Identify which cell holds the provided text, then report its (x, y) central coordinate. 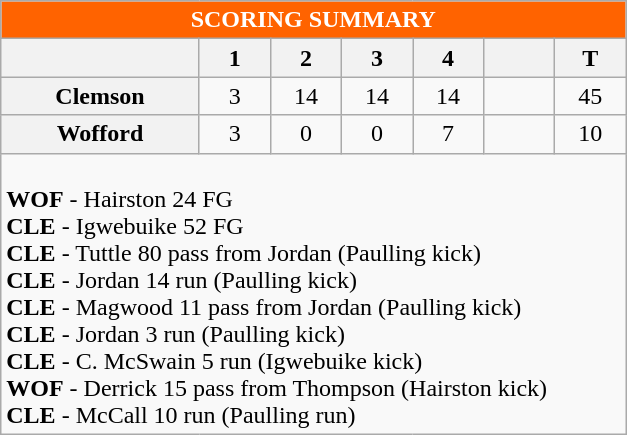
7 (448, 134)
10 (590, 134)
SCORING SUMMARY (314, 20)
45 (590, 96)
2 (306, 58)
4 (448, 58)
Wofford (100, 134)
T (590, 58)
1 (234, 58)
Clemson (100, 96)
